Return the [X, Y] coordinate for the center point of the cell that contains the specified text.  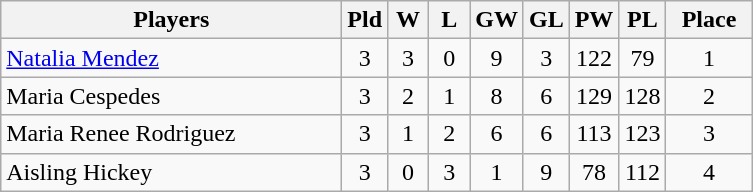
Maria Renee Rodriguez [172, 134]
Pld [365, 20]
79 [642, 58]
128 [642, 96]
123 [642, 134]
W [408, 20]
PW [594, 20]
Natalia Mendez [172, 58]
Maria Cespedes [172, 96]
112 [642, 172]
GL [546, 20]
4 [709, 172]
Place [709, 20]
8 [497, 96]
PL [642, 20]
L [450, 20]
Aisling Hickey [172, 172]
122 [594, 58]
Players [172, 20]
78 [594, 172]
GW [497, 20]
129 [594, 96]
113 [594, 134]
